Return the [x, y] coordinate for the center point of the cell that contains the specified text.  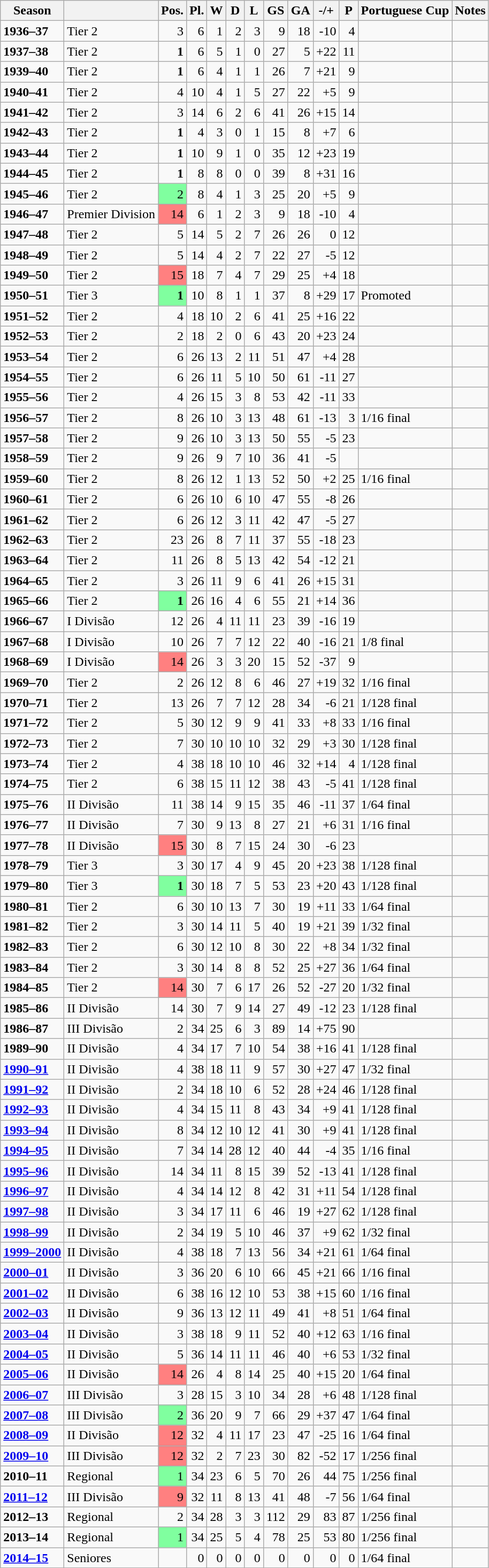
1955–56 [32, 397]
GA [301, 11]
+37 [326, 1415]
2004–05 [32, 1354]
2012–13 [32, 1517]
-4 [326, 1150]
+20 [326, 886]
+12 [326, 1334]
1945–46 [32, 194]
Pos. [172, 11]
70 [276, 1476]
1964–65 [32, 580]
1995–96 [32, 1171]
-25 [326, 1435]
-52 [326, 1456]
1944–45 [32, 173]
1980–81 [32, 906]
1972–73 [32, 743]
2014–15 [32, 1558]
63 [349, 1334]
57 [276, 1069]
2013–14 [32, 1537]
P [349, 11]
1994–95 [32, 1150]
Portuguese Cup [405, 11]
+24 [326, 1089]
82 [301, 1456]
1956–57 [32, 418]
1948–49 [32, 255]
1969–70 [32, 682]
Notes [470, 11]
1970–71 [32, 703]
2006–07 [32, 1395]
83 [326, 1517]
D [235, 11]
2008–09 [32, 1435]
1962–63 [32, 540]
1993–94 [32, 1130]
1937–38 [32, 51]
1982–83 [32, 947]
Seniores [111, 1558]
-8 [326, 499]
112 [276, 1517]
GS [276, 11]
2002–03 [32, 1313]
Season [32, 11]
+2 [326, 479]
1990–91 [32, 1069]
1999–2000 [32, 1252]
1953–54 [32, 357]
-27 [326, 988]
1981–82 [32, 927]
1950–51 [32, 296]
1959–60 [32, 479]
1971–72 [32, 723]
Pl. [197, 11]
1947–48 [32, 234]
1967–68 [32, 642]
1936–37 [32, 31]
+3 [326, 743]
90 [349, 1028]
2005–06 [32, 1374]
1/8 final [405, 642]
2003–04 [32, 1334]
1949–50 [32, 275]
1997–98 [32, 1211]
2000–01 [32, 1273]
1965–66 [32, 601]
2001–02 [32, 1293]
1985–86 [32, 1008]
75 [349, 1476]
2010–11 [32, 1476]
1991–92 [32, 1089]
1979–80 [32, 886]
1943–44 [32, 153]
1960–61 [32, 499]
1939–40 [32, 72]
89 [276, 1028]
W [216, 11]
2007–08 [32, 1415]
80 [349, 1537]
-/+ [326, 11]
1951–52 [32, 316]
60 [349, 1293]
1952–53 [32, 336]
1941–42 [32, 112]
1989–90 [32, 1049]
-37 [326, 662]
2011–12 [32, 1496]
L [254, 11]
+7 [326, 133]
1977–78 [32, 845]
1973–74 [32, 764]
1976–77 [32, 825]
+22 [326, 51]
1983–84 [32, 967]
1978–79 [32, 865]
+75 [326, 1028]
1961–62 [32, 519]
Promoted [405, 296]
1984–85 [32, 988]
1974–75 [32, 784]
1957–58 [32, 438]
78 [276, 1537]
1996–97 [32, 1191]
1942–43 [32, 133]
1940–41 [32, 92]
1986–87 [32, 1028]
-7 [326, 1496]
1954–55 [32, 377]
+19 [326, 682]
1946–47 [32, 214]
Premier Division [111, 214]
1958–59 [32, 458]
2009–10 [32, 1456]
+31 [326, 173]
1963–64 [32, 560]
87 [349, 1517]
1975–76 [32, 804]
+29 [326, 296]
1968–69 [32, 662]
1998–99 [32, 1232]
-18 [326, 540]
1992–93 [32, 1110]
1966–67 [32, 621]
